Capture the cell that displays the provided text and extract its (X, Y) central coordinate. 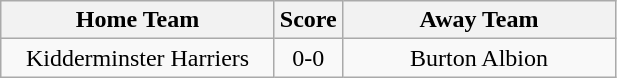
Away Team (479, 20)
Burton Albion (479, 58)
0-0 (308, 58)
Kidderminster Harriers (138, 58)
Score (308, 20)
Home Team (138, 20)
